Detect which cell encompasses the target text, then output its (x, y) center coordinate. 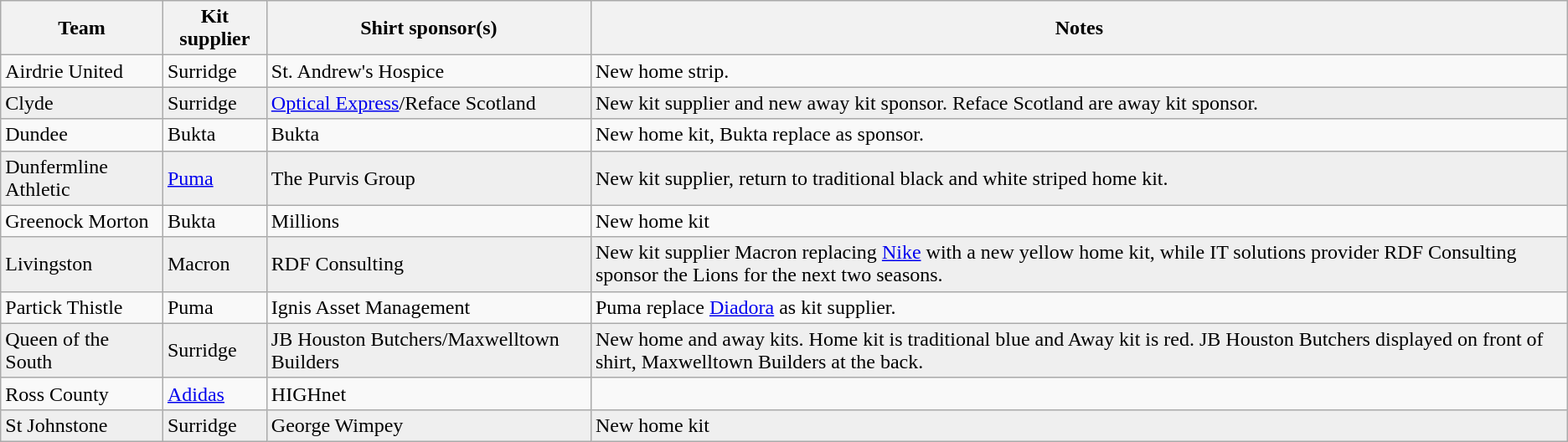
Dunfermline Athletic (82, 177)
Queen of the South (82, 350)
New home kit, Bukta replace as sponsor. (1079, 135)
JB Houston Butchers/Maxwelltown Builders (429, 350)
St Johnstone (82, 425)
St. Andrew's Hospice (429, 71)
Airdrie United (82, 71)
Notes (1079, 28)
Greenock Morton (82, 221)
Puma replace Diadora as kit supplier. (1079, 307)
Kit supplier (214, 28)
Optical Express/Reface Scotland (429, 103)
Macron (214, 265)
New kit supplier, return to traditional black and white striped home kit. (1079, 177)
Ignis Asset Management (429, 307)
Clyde (82, 103)
Adidas (214, 393)
George Wimpey (429, 425)
Ross County (82, 393)
Millions (429, 221)
The Purvis Group (429, 177)
Dundee (82, 135)
HIGHnet (429, 393)
Shirt sponsor(s) (429, 28)
Partick Thistle (82, 307)
New home strip. (1079, 71)
Team (82, 28)
Livingston (82, 265)
RDF Consulting (429, 265)
New kit supplier and new away kit sponsor. Reface Scotland are away kit sponsor. (1079, 103)
